Identify which cell holds the provided text, then report its [X, Y] central coordinate. 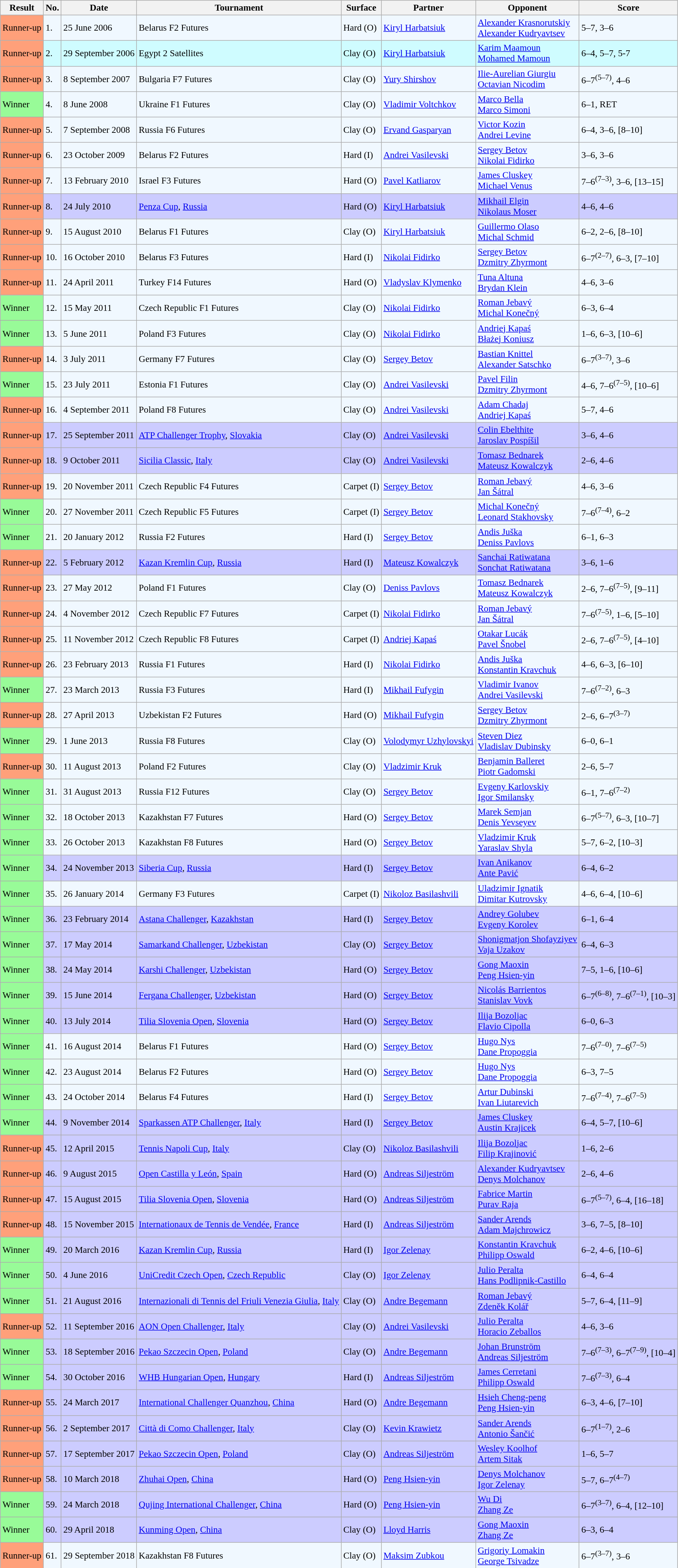
Astana Challenger, Kazakhstan [239, 919]
Pavel Katliarov [429, 181]
39. [53, 995]
ATP Challenger Trophy, Slovakia [239, 435]
21. [53, 537]
55. [53, 1402]
Kazakhstan F7 Futures [239, 817]
Nicolás Barrientos Stanislav Vovk [527, 995]
24 May 2014 [99, 970]
Zhuhai Open, China [239, 1479]
3–6, 4–6 [628, 435]
31 August 2013 [99, 791]
4–6, 6–4, [10–6] [628, 894]
6–3, 4–6, [7–10] [628, 1402]
Surface [361, 7]
Gong Maoxin Zhang Ze [527, 1529]
4–6, 6–3, [6–10] [628, 664]
15 June 2014 [99, 995]
2–6, 7–6(7–5), [9–11] [628, 588]
5–7, 6–4, [11–9] [628, 1301]
25 June 2006 [99, 28]
7–6(7–4), 7–6(7–5) [628, 1097]
20. [53, 512]
23 February 2014 [99, 919]
35. [53, 894]
James Cerretani Philipp Oswald [527, 1377]
24 April 2011 [99, 282]
28. [53, 715]
6–7(5–7), 6–4, [16–18] [628, 1199]
Denys Molchanov Igor Zelenay [527, 1479]
5–7, 6–7(4–7) [628, 1479]
Adam Chadaj Andriej Kapaś [527, 409]
4–6, 4–6 [628, 206]
36. [53, 919]
24 March 2018 [99, 1504]
6–0, 6–1 [628, 740]
7–6(7–3), 3–6, [13–15] [628, 181]
21 August 2016 [99, 1301]
Russia F12 Futures [239, 791]
Alexander Krasnorutskiy Alexander Kudryavtsev [527, 28]
2. [53, 53]
7–6(7–5), 1–6, [5–10] [628, 613]
Siberia Cup, Russia [239, 868]
4–6, 7–6(7–5), [10–6] [628, 384]
5 June 2011 [99, 333]
8 June 2008 [99, 104]
Tournament [239, 7]
29. [53, 740]
Vladimir Ivanov Andrei Vasilevski [527, 689]
26 October 2013 [99, 843]
4 September 2011 [99, 409]
Czech Republic F8 Futures [239, 639]
1. [53, 28]
17. [53, 435]
Yury Shirshov [429, 79]
Volodymyr Uzhylovskyi [429, 740]
7–6(7–4), 6–2 [628, 512]
9 November 2014 [99, 1122]
23 July 2011 [99, 384]
6–4, 6–2 [628, 868]
15. [53, 384]
23 October 2009 [99, 155]
Turkey F14 Futures [239, 282]
34. [53, 868]
Julio Peralta Horacio Zeballos [527, 1326]
6–4, 5–7, [10–6] [628, 1122]
60. [53, 1529]
29 September 2006 [99, 53]
3–6, 3–6 [628, 155]
Kevin Krawietz [429, 1428]
16 August 2014 [99, 1046]
6–7(3–7), 6–4, [12–10] [628, 1504]
Evgeny Karlovskiy Igor Smilansky [527, 791]
Open Castilla y León, Spain [239, 1173]
Russia F1 Futures [239, 664]
James Cluskey Austin Krajicek [527, 1122]
Kunming Open, China [239, 1529]
3–6, 7–5, [8–10] [628, 1225]
UniCredit Czech Open, Czech Republic [239, 1275]
14. [53, 358]
27 May 2012 [99, 588]
WHB Hungarian Open, Hungary [239, 1377]
Marek Semjan Denis Yevseyev [527, 817]
48. [53, 1225]
15 August 2015 [99, 1199]
12 April 2015 [99, 1148]
3. [53, 79]
6–7(2–7), 6–3, [7–10] [628, 257]
Otakar Lucák Pavel Šnobel [527, 639]
13 February 2010 [99, 181]
Mikhail Elgin Nikolaus Moser [527, 206]
Bastian Knittel Alexander Satschko [527, 358]
7–6(7–3), 6–7(7–9), [10–4] [628, 1352]
Czech Republic F7 Futures [239, 613]
6–2, 2–6, [8–10] [628, 231]
Sergey Betov Nikolai Fidirko [527, 155]
Roman Jebavý Michal Konečný [527, 308]
International Challenger Quanzhou, China [239, 1402]
Vladzimir Kruk [429, 766]
18 October 2013 [99, 817]
Score [628, 7]
23 February 2013 [99, 664]
2–6, 5–7 [628, 766]
Partner [429, 7]
Internationaux de Tennis de Vendée, France [239, 1225]
Artur Dubinski Ivan Liutarevich [527, 1097]
6–0, 6–3 [628, 1021]
Ilie-Aurelian Giurgiu Octavian Nicodim [527, 79]
Fabrice Martin Purav Raja [527, 1199]
11. [53, 282]
44. [53, 1122]
Date [99, 7]
5–7, 6–2, [10–3] [628, 843]
53. [53, 1352]
4. [53, 104]
Johan Brunström Andreas Siljeström [527, 1352]
9 August 2015 [99, 1173]
24 July 2010 [99, 206]
Israel F3 Futures [239, 181]
Deniss Pavlovs [429, 588]
4 November 2012 [99, 613]
19. [53, 486]
7–6(7–3), 6–4 [628, 1377]
Shonigmatjon Shofayziyev Vaja Uzakov [527, 944]
James Cluskey Michael Venus [527, 181]
31. [53, 791]
61. [53, 1555]
Andis Juška Deniss Pavlovs [527, 537]
Tennis Napoli Cup, Italy [239, 1148]
Germany F7 Futures [239, 358]
Andis Juška Konstantin Kravchuk [527, 664]
57. [53, 1453]
25 September 2011 [99, 435]
33. [53, 843]
20 November 2011 [99, 486]
50. [53, 1275]
17 September 2017 [99, 1453]
4 June 2016 [99, 1275]
Maksim Zubkou [429, 1555]
6. [53, 155]
AON Open Challenger, Italy [239, 1326]
43. [53, 1097]
22. [53, 562]
6–1, 6–3 [628, 537]
6–2, 4–6, [10–6] [628, 1250]
6–4, 5–7, 5-7 [628, 53]
20 March 2016 [99, 1250]
11 August 2013 [99, 766]
Ilija Bozoljac Flavio Cipolla [527, 1021]
40. [53, 1021]
Andriej Kapaś Błażej Koniusz [527, 333]
13 July 2014 [99, 1021]
3 July 2011 [99, 358]
Internazionali di Tennis del Friuli Venezia Giulia, Italy [239, 1301]
27. [53, 689]
Karshi Challenger, Uzbekistan [239, 970]
29 April 2018 [99, 1529]
6–7(5–7), 4–6 [628, 79]
Czech Republic F1 Futures [239, 308]
6–4, 6–4 [628, 1275]
1–6, 2–6 [628, 1148]
Egypt 2 Satellites [239, 53]
47. [53, 1199]
3–6, 1–6 [628, 562]
Russia F2 Futures [239, 537]
Czech Republic F4 Futures [239, 486]
Russia F6 Futures [239, 130]
Roman Jebavý Zdeněk Kolář [527, 1301]
Russia F8 Futures [239, 740]
11 November 2012 [99, 639]
Ervand Gasparyan [429, 130]
7 September 2008 [99, 130]
5–7, 3–6 [628, 28]
24 March 2017 [99, 1402]
Russia F3 Futures [239, 689]
46. [53, 1173]
Penza Cup, Russia [239, 206]
26 January 2014 [99, 894]
No. [53, 7]
Ukraine F1 Futures [239, 104]
24 November 2013 [99, 868]
Fergana Challenger, Uzbekistan [239, 995]
38. [53, 970]
30 October 2016 [99, 1377]
Estonia F1 Futures [239, 384]
58. [53, 1479]
Opponent [527, 7]
Vladimir Voltchkov [429, 104]
13. [53, 333]
Città di Como Challenger, Italy [239, 1428]
56. [53, 1428]
6–1, 7–6(7–2) [628, 791]
25. [53, 639]
Result [22, 7]
Ivan Anikanov Ante Pavić [527, 868]
Andriej Kapaś [429, 639]
8. [53, 206]
Victor Kozin Andrei Levine [527, 130]
9. [53, 231]
6–7(5–7), 6–3, [10–7] [628, 817]
Steven Diez Vladislav Dubinsky [527, 740]
Vladyslav Klymenko [429, 282]
7–5, 1–6, [10–6] [628, 970]
6–3, 7–5 [628, 1071]
Sicilia Classic, Italy [239, 461]
Germany F3 Futures [239, 894]
Bulgaria F7 Futures [239, 79]
Michal Konečný Leonard Stakhovsky [527, 512]
Julio Peralta Hans Podlipnik-Castillo [527, 1275]
5 February 2012 [99, 562]
29 September 2018 [99, 1555]
Czech Republic F5 Futures [239, 512]
51. [53, 1301]
7–6(7–2), 6–3 [628, 689]
Benjamin Balleret Piotr Gadomski [527, 766]
12. [53, 308]
23 August 2014 [99, 1071]
9 October 2011 [99, 461]
1–6, 6–3, [10–6] [628, 333]
52. [53, 1326]
27 November 2011 [99, 512]
15 May 2011 [99, 308]
2–6, 7–6(7–5), [4–10] [628, 639]
6–1, 6–4 [628, 919]
Poland F8 Futures [239, 409]
6–4, 6–3 [628, 944]
26. [53, 664]
Poland F1 Futures [239, 588]
Alexander Kudryavtsev Denys Molchanov [527, 1173]
8 September 2007 [99, 79]
18. [53, 461]
Pavel Filin Dzmitry Zhyrmont [527, 384]
6–7(6–8), 7–6(7–1), [10–3] [628, 995]
Poland F3 Futures [239, 333]
Uzbekistan F2 Futures [239, 715]
15 November 2015 [99, 1225]
59. [53, 1504]
5. [53, 130]
1 June 2013 [99, 740]
Hsieh Cheng-peng Peng Hsien-yin [527, 1402]
Konstantin Kravchuk Philipp Oswald [527, 1250]
23. [53, 588]
18 September 2016 [99, 1352]
Gong Maoxin Peng Hsien-yin [527, 970]
Uladzimir Ignatik Dimitar Kutrovsky [527, 894]
Sander Arends Adam Majchrowicz [527, 1225]
Marco Bella Marco Simoni [527, 104]
Andrey Golubev Evgeny Korolev [527, 919]
11 September 2016 [99, 1326]
27 April 2013 [99, 715]
6–1, RET [628, 104]
49. [53, 1250]
20 January 2012 [99, 537]
Tuna Altuna Brydan Klein [527, 282]
Mateusz Kowalczyk [429, 562]
Sanchai Ratiwatana Sonchat Ratiwatana [527, 562]
2–6, 6–7(3–7) [628, 715]
5–7, 4–6 [628, 409]
7. [53, 181]
Grigoriy Lomakin George Tsivadze [527, 1555]
Lloyd Harris [429, 1529]
17 May 2014 [99, 944]
Belarus F3 Futures [239, 257]
Qujing International Challenger, China [239, 1504]
1–6, 5–7 [628, 1453]
37. [53, 944]
Sander Arends Antonio Šančić [527, 1428]
Belarus F4 Futures [239, 1097]
Ilija Bozoljac Filip Krajinović [527, 1148]
Wesley Koolhof Artem Sitak [527, 1453]
Wu Di Zhang Ze [527, 1504]
32. [53, 817]
24. [53, 613]
54. [53, 1377]
7–6(7–0), 7–6(7–5) [628, 1046]
23 March 2013 [99, 689]
15 August 2010 [99, 231]
Colin Ebelthite Jaroslav Pospíšil [527, 435]
Poland F2 Futures [239, 766]
16. [53, 409]
30. [53, 766]
Guillermo Olaso Michal Schmid [527, 231]
10 March 2018 [99, 1479]
6–7(1–7), 2–6 [628, 1428]
41. [53, 1046]
Samarkand Challenger, Uzbekistan [239, 944]
24 October 2014 [99, 1097]
Sparkassen ATP Challenger, Italy [239, 1122]
6–4, 3–6, [8–10] [628, 130]
42. [53, 1071]
45. [53, 1148]
16 October 2010 [99, 257]
2 September 2017 [99, 1428]
10. [53, 257]
Vladzimir Kruk Yaraslav Shyla [527, 843]
Karim Maamoun Mohamed Mamoun [527, 53]
